Output the (X, Y) coordinate of the center of the cell containing the given text.  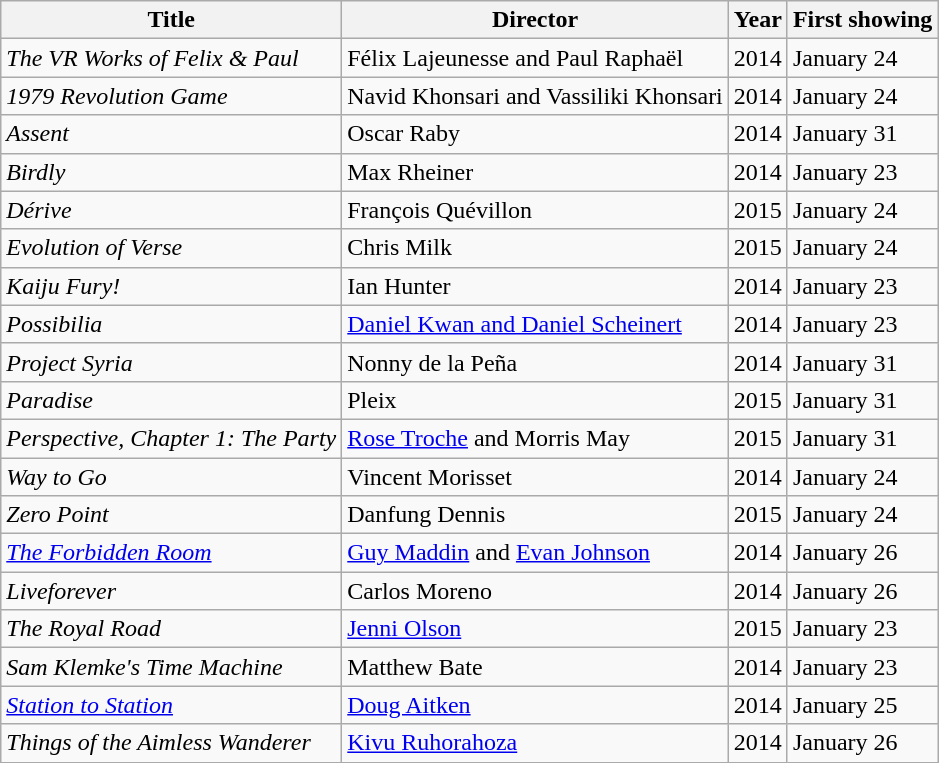
Danfung Dennis (536, 515)
Perspective, Chapter 1: The Party (172, 438)
Way to Go (172, 477)
Station to Station (172, 705)
Max Rheiner (536, 172)
Félix Lajeunesse and Paul Raphaël (536, 58)
Oscar Raby (536, 134)
Carlos Moreno (536, 591)
January 25 (862, 705)
Assent (172, 134)
Title (172, 20)
Matthew Bate (536, 667)
Daniel Kwan and Daniel Scheinert (536, 324)
François Quévillon (536, 210)
The Royal Road (172, 629)
Kaiju Fury! (172, 286)
Things of the Aimless Wanderer (172, 743)
Jenni Olson (536, 629)
Possibilia (172, 324)
Guy Maddin and Evan Johnson (536, 553)
Zero Point (172, 515)
The Forbidden Room (172, 553)
Ian Hunter (536, 286)
1979 Revolution Game (172, 96)
Paradise (172, 400)
Liveforever (172, 591)
Kivu Ruhorahoza (536, 743)
Nonny de la Peña (536, 362)
Dérive (172, 210)
Director (536, 20)
Doug Aitken (536, 705)
The VR Works of Felix & Paul (172, 58)
Evolution of Verse (172, 248)
Vincent Morisset (536, 477)
Sam Klemke's Time Machine (172, 667)
Pleix (536, 400)
Navid Khonsari and Vassiliki Khonsari (536, 96)
Year (758, 20)
Project Syria (172, 362)
Rose Troche and Morris May (536, 438)
First showing (862, 20)
Birdly (172, 172)
Chris Milk (536, 248)
